For the text-containing cell, return its midpoint in [X, Y] coordinate format. 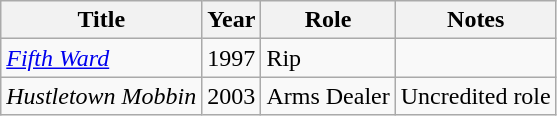
Hustletown Mobbin [102, 96]
Role [328, 20]
Fifth Ward [102, 58]
2003 [232, 96]
1997 [232, 58]
Uncredited role [476, 96]
Rip [328, 58]
Title [102, 20]
Year [232, 20]
Arms Dealer [328, 96]
Notes [476, 20]
